Identify which cell holds the provided text, then report its (X, Y) central coordinate. 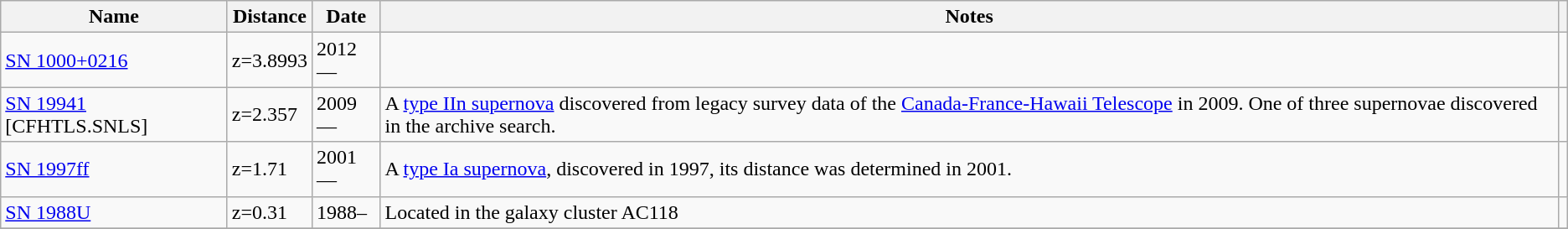
SN 1988U (114, 212)
Date (345, 17)
Distance (270, 17)
2009— (345, 114)
z=0.31 (270, 212)
z=3.8993 (270, 60)
SN 1000+0216 (114, 60)
Located in the galaxy cluster AC118 (969, 212)
1988– (345, 212)
SN 1997ff (114, 169)
Name (114, 17)
Notes (969, 17)
2001— (345, 169)
z=1.71 (270, 169)
2012— (345, 60)
A type Ia supernova, discovered in 1997, its distance was determined in 2001. (969, 169)
SN 19941 [CFHTLS.SNLS] (114, 114)
z=2.357 (270, 114)
